Extract the [x, y] coordinate from the center of the cell holding the provided text.  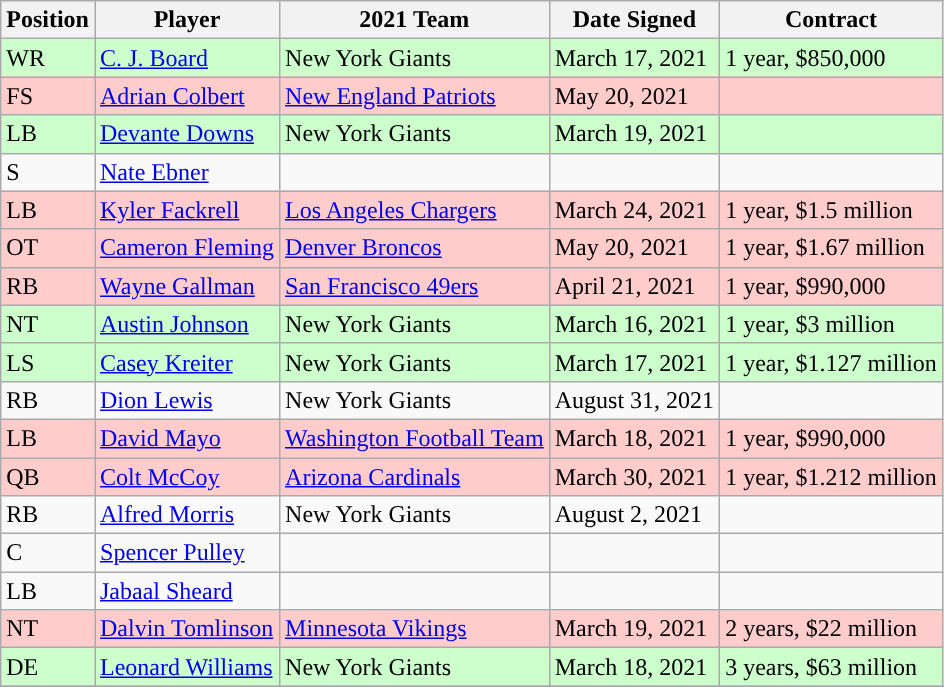
Spencer Pulley [186, 553]
Los Angeles Chargers [415, 210]
C. J. Board [186, 58]
1 year, $1.5 million [832, 210]
Player [186, 20]
Minnesota Vikings [415, 629]
March 24, 2021 [634, 210]
David Mayo [186, 438]
Kyler Fackrell [186, 210]
C [48, 553]
S [48, 172]
OT [48, 248]
LS [48, 362]
Dalvin Tomlinson [186, 629]
2 years, $22 million [832, 629]
Dion Lewis [186, 400]
1 year, $1.212 million [832, 477]
Leonard Williams [186, 667]
Contract [832, 20]
Devante Downs [186, 134]
Alfred Morris [186, 515]
Austin Johnson [186, 324]
FS [48, 96]
QB [48, 477]
1 year, $3 million [832, 324]
Position [48, 20]
Colt McCoy [186, 477]
August 2, 2021 [634, 515]
1 year, $1.127 million [832, 362]
Cameron Fleming [186, 248]
Wayne Gallman [186, 286]
Date Signed [634, 20]
August 31, 2021 [634, 400]
WR [48, 58]
Denver Broncos [415, 248]
Adrian Colbert [186, 96]
2021 Team [415, 20]
Nate Ebner [186, 172]
Washington Football Team [415, 438]
Jabaal Sheard [186, 591]
Arizona Cardinals [415, 477]
Casey Kreiter [186, 362]
DE [48, 667]
1 year, $850,000 [832, 58]
New England Patriots [415, 96]
1 year, $1.67 million [832, 248]
San Francisco 49ers [415, 286]
3 years, $63 million [832, 667]
March 30, 2021 [634, 477]
April 21, 2021 [634, 286]
March 16, 2021 [634, 324]
